Identify which cell holds the provided text, then report its [X, Y] central coordinate. 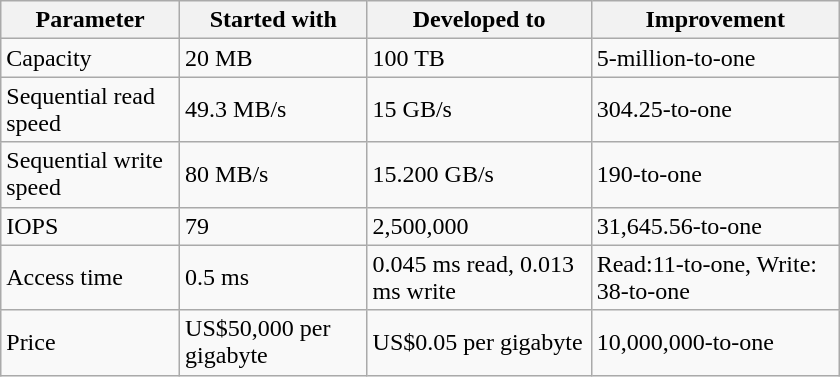
US$50,000 per gigabyte [274, 342]
Improvement [715, 20]
Price [90, 342]
15.200 GB/s [479, 174]
80 MB/s [274, 174]
49.3 MB/s [274, 110]
Access time [90, 278]
US$0.05 per gigabyte [479, 342]
15 GB/s [479, 110]
79 [274, 226]
Developed to [479, 20]
Started with [274, 20]
Read:11-to-one, Write: 38-to-one [715, 278]
100 TB [479, 58]
5-million-to-one [715, 58]
0.5 ms [274, 278]
190-to-one [715, 174]
2,500,000 [479, 226]
Parameter [90, 20]
10,000,000-to-one [715, 342]
Capacity [90, 58]
Sequential write speed [90, 174]
20 MB [274, 58]
0.045 ms read, 0.013 ms write [479, 278]
IOPS [90, 226]
31,645.56-to-one [715, 226]
Sequential read speed [90, 110]
304.25-to-one [715, 110]
